Provide the [x, y] coordinate of the cell's center where the given text is located.  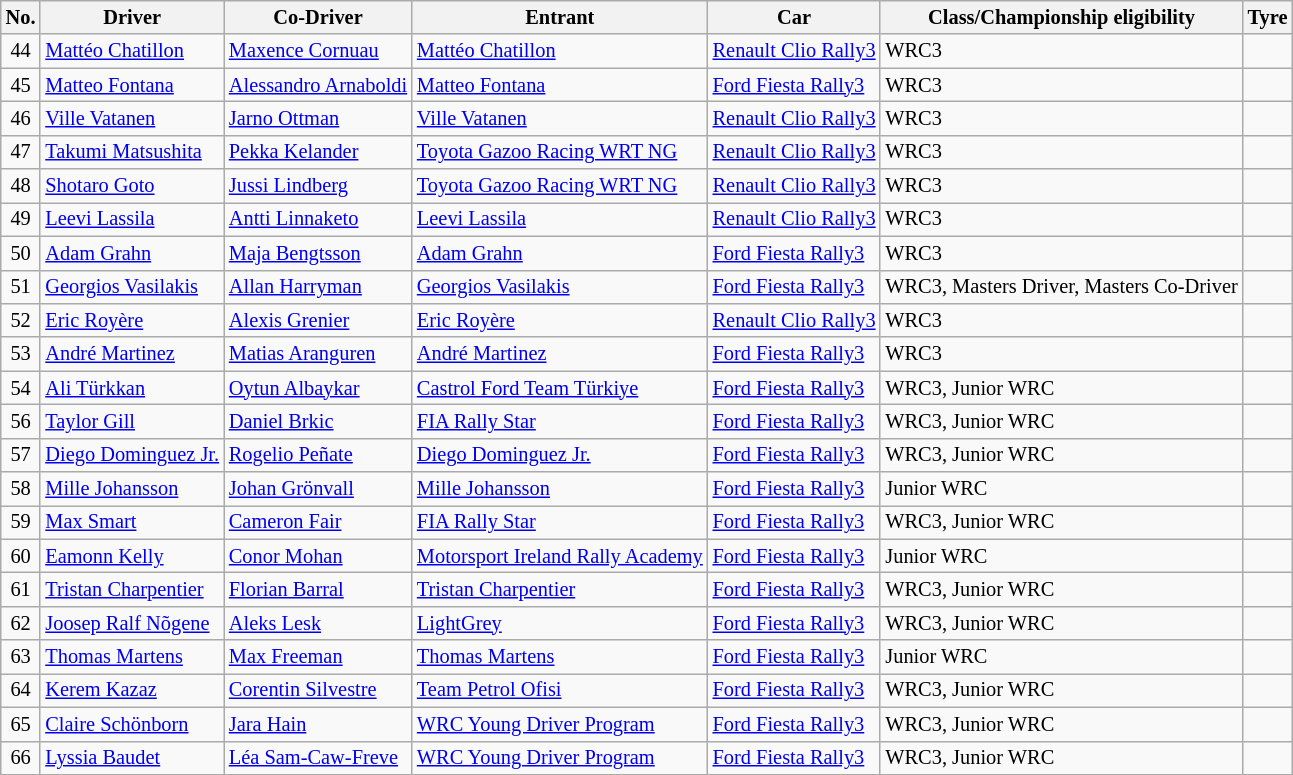
No. [21, 17]
Entrant [560, 17]
51 [21, 287]
62 [21, 623]
Alexis Grenier [318, 320]
58 [21, 489]
WRC3, Masters Driver, Masters Co-Driver [1061, 287]
Pekka Kelander [318, 152]
Jarno Ottman [318, 118]
57 [21, 455]
48 [21, 186]
Maxence Cornuau [318, 51]
Cameron Fair [318, 522]
Jara Hain [318, 724]
49 [21, 219]
Taylor Gill [132, 421]
Rogelio Peñate [318, 455]
Oytun Albaykar [318, 388]
Ali Türkkan [132, 388]
Alessandro Arnaboldi [318, 85]
Florian Barral [318, 589]
56 [21, 421]
44 [21, 51]
LightGrey [560, 623]
Max Smart [132, 522]
Antti Linnaketo [318, 219]
Daniel Brkic [318, 421]
Castrol Ford Team Türkiye [560, 388]
63 [21, 657]
61 [21, 589]
Team Petrol Ofisi [560, 690]
Léa Sam-Caw-Freve [318, 758]
Allan Harryman [318, 287]
Matias Aranguren [318, 354]
Maja Bengtsson [318, 253]
Kerem Kazaz [132, 690]
Eamonn Kelly [132, 556]
Johan Grönvall [318, 489]
Driver [132, 17]
59 [21, 522]
Jussi Lindberg [318, 186]
Takumi Matsushita [132, 152]
Co-Driver [318, 17]
Tyre [1268, 17]
Conor Mohan [318, 556]
60 [21, 556]
54 [21, 388]
Shotaro Goto [132, 186]
45 [21, 85]
Joosep Ralf Nõgene [132, 623]
Class/Championship eligibility [1061, 17]
65 [21, 724]
Corentin Silvestre [318, 690]
Claire Schönborn [132, 724]
50 [21, 253]
53 [21, 354]
52 [21, 320]
64 [21, 690]
Lyssia Baudet [132, 758]
Motorsport Ireland Rally Academy [560, 556]
66 [21, 758]
Max Freeman [318, 657]
Car [794, 17]
47 [21, 152]
Aleks Lesk [318, 623]
46 [21, 118]
